Detect which cell encompasses the target text, then output its [x, y] center coordinate. 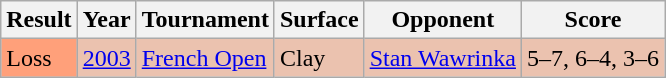
French Open [205, 58]
5–7, 6–4, 3–6 [592, 58]
Surface [319, 20]
Opponent [442, 20]
Score [592, 20]
Tournament [205, 20]
Result [39, 20]
Stan Wawrinka [442, 58]
Clay [319, 58]
Year [106, 20]
Loss [39, 58]
2003 [106, 58]
